Return the [X, Y] coordinate for the center point of the cell that contains the specified text.  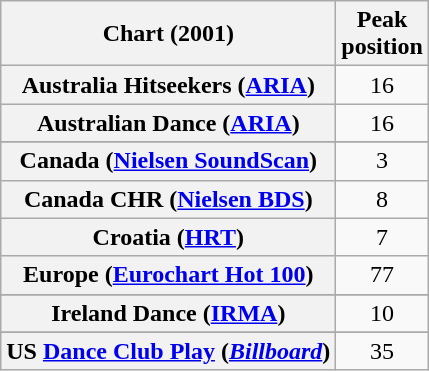
3 [382, 161]
Peakposition [382, 34]
Europe (Eurochart Hot 100) [168, 275]
Canada CHR (Nielsen BDS) [168, 199]
Australia Hitseekers (ARIA) [168, 85]
Chart (2001) [168, 34]
Croatia (HRT) [168, 237]
35 [382, 351]
Ireland Dance (IRMA) [168, 313]
77 [382, 275]
10 [382, 313]
8 [382, 199]
Canada (Nielsen SoundScan) [168, 161]
7 [382, 237]
US Dance Club Play (Billboard) [168, 351]
Australian Dance (ARIA) [168, 123]
